Detect which cell encompasses the target text, then output its [x, y] center coordinate. 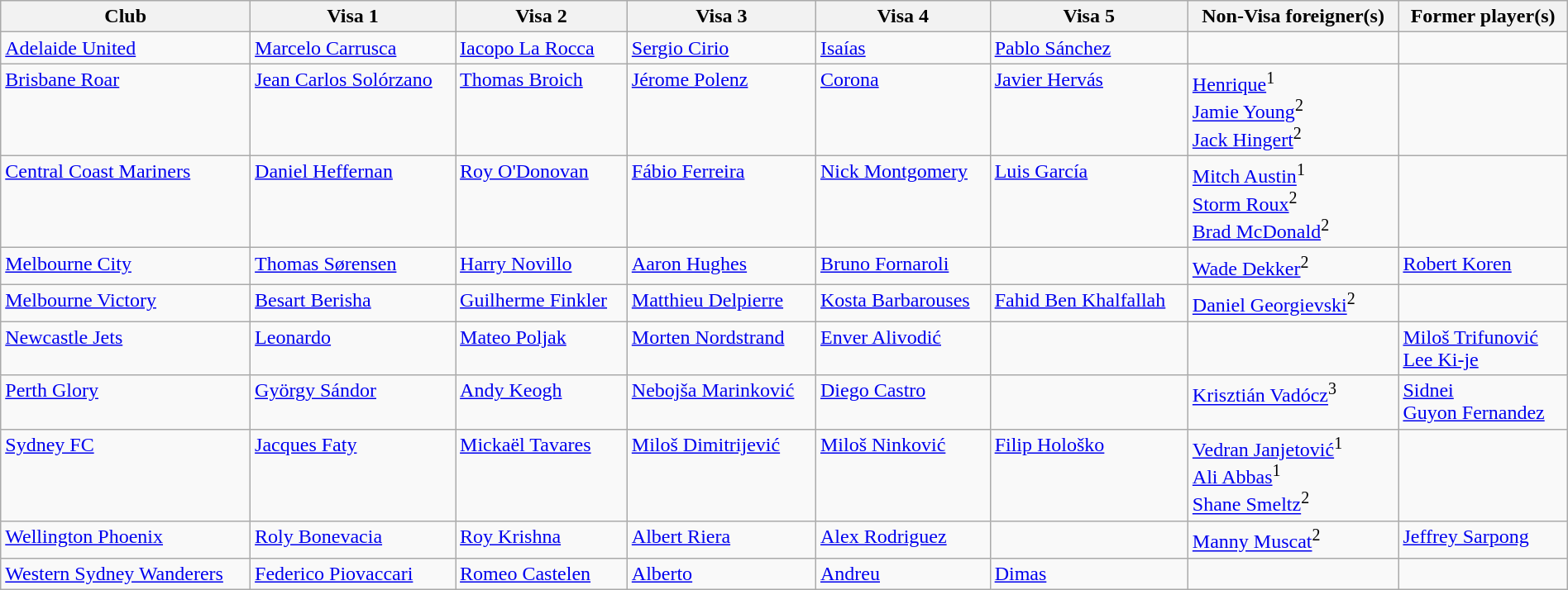
Bruno Fornaroli [903, 266]
Matthieu Delpierre [721, 304]
Morten Nordstrand [721, 349]
Romeo Castelen [542, 573]
Besart Berisha [353, 304]
Roy Krishna [542, 540]
Non-Visa foreigner(s) [1293, 17]
Isaías [903, 48]
Fábio Ferreira [721, 202]
Western Sydney Wanderers [126, 573]
Daniel Georgievski2 [1293, 304]
Wade Dekker2 [1293, 266]
Kosta Barbarouses [903, 304]
Miloš Ninković [903, 475]
Thomas Sørensen [353, 266]
Mickaël Tavares [542, 475]
Harry Novillo [542, 266]
Aaron Hughes [721, 266]
Jacques Faty [353, 475]
Miloš Dimitrijević [721, 475]
Javier Hervás [1088, 110]
Enver Alivodić [903, 349]
Leonardo [353, 349]
Mitch Austin1 Storm Roux2 Brad McDonald2 [1293, 202]
Manny Muscat2 [1293, 540]
Luis García [1088, 202]
Former player(s) [1483, 17]
Perth Glory [126, 402]
Filip Hološko [1088, 475]
Roy O'Donovan [542, 202]
Marcelo Carrusca [353, 48]
Jeffrey Sarpong [1483, 540]
Dimas [1088, 573]
Corona [903, 110]
Sydney FC [126, 475]
Andreu [903, 573]
Visa 3 [721, 17]
Sergio Cirio [721, 48]
Roly Bonevacia [353, 540]
Brisbane Roar [126, 110]
Iacopo La Rocca [542, 48]
Robert Koren [1483, 266]
Albert Riera [721, 540]
György Sándor [353, 402]
Miloš Trifunović Lee Ki-je [1483, 349]
Jean Carlos Solórzano [353, 110]
Central Coast Mariners [126, 202]
Fahid Ben Khalfallah [1088, 304]
Jérome Polenz [721, 110]
Pablo Sánchez [1088, 48]
Henrique1 Jamie Young2 Jack Hingert2 [1293, 110]
Krisztián Vadócz3 [1293, 402]
Newcastle Jets [126, 349]
Wellington Phoenix [126, 540]
Club [126, 17]
Alex Rodriguez [903, 540]
Adelaide United [126, 48]
Daniel Heffernan [353, 202]
Visa 2 [542, 17]
Nebojša Marinković [721, 402]
Visa 4 [903, 17]
Mateo Poljak [542, 349]
Federico Piovaccari [353, 573]
Melbourne Victory [126, 304]
Visa 5 [1088, 17]
Nick Montgomery [903, 202]
Visa 1 [353, 17]
Vedran Janjetović1 Ali Abbas1 Shane Smeltz2 [1293, 475]
Guilherme Finkler [542, 304]
Andy Keogh [542, 402]
Sidnei Guyon Fernandez [1483, 402]
Thomas Broich [542, 110]
Alberto [721, 573]
Melbourne City [126, 266]
Diego Castro [903, 402]
